Capture the cell that displays the provided text and extract its [X, Y] central coordinate. 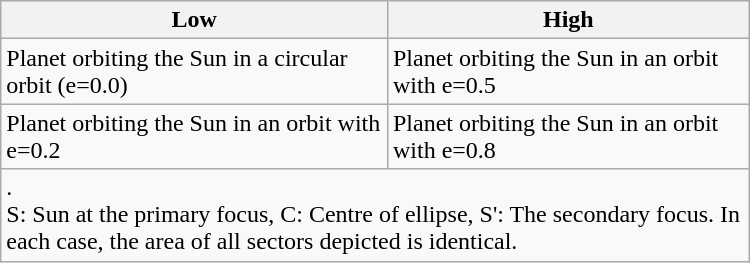
High [568, 20]
Planet orbiting the Sun in an orbit with e=0.5 [568, 72]
Planet orbiting the Sun in an orbit with e=0.8 [568, 136]
Planet orbiting the Sun in a circular orbit (e=0.0) [194, 72]
Planet orbiting the Sun in an orbit with e=0.2 [194, 136]
Low [194, 20]
.S: Sun at the primary focus, C: Centre of ellipse, S': The secondary focus. In each case, the area of all sectors depicted is identical. [375, 215]
